For the text-containing cell, return its midpoint in [X, Y] coordinate format. 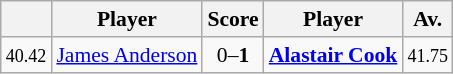
James Anderson [126, 55]
0–1 [232, 55]
41.75 [428, 55]
Alastair Cook [334, 55]
Score [232, 19]
Av. [428, 19]
40.42 [26, 55]
